Provide the [X, Y] coordinate of the cell's center where the given text is located.  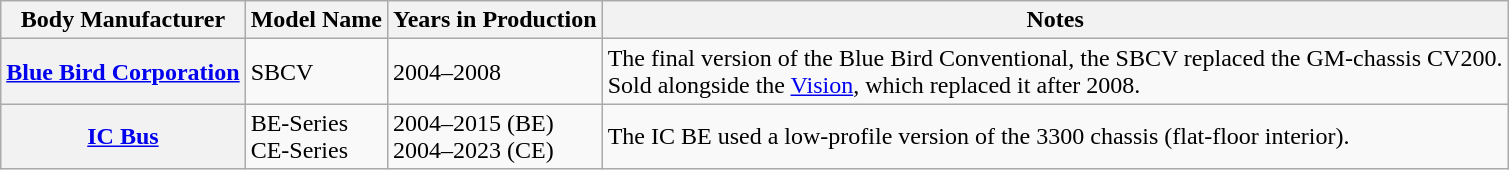
2004–2015 (BE)2004–2023 (CE) [496, 136]
The IC BE used a low-profile version of the 3300 chassis (flat-floor interior). [1055, 136]
IC Bus [123, 136]
Notes [1055, 20]
SBCV [316, 72]
Body Manufacturer [123, 20]
2004–2008 [496, 72]
Years in Production [496, 20]
Model Name [316, 20]
Blue Bird Corporation [123, 72]
BE-SeriesCE-Series [316, 136]
The final version of the Blue Bird Conventional, the SBCV replaced the GM-chassis CV200.Sold alongside the Vision, which replaced it after 2008. [1055, 72]
